Output the (x, y) coordinate of the center of the cell containing the given text.  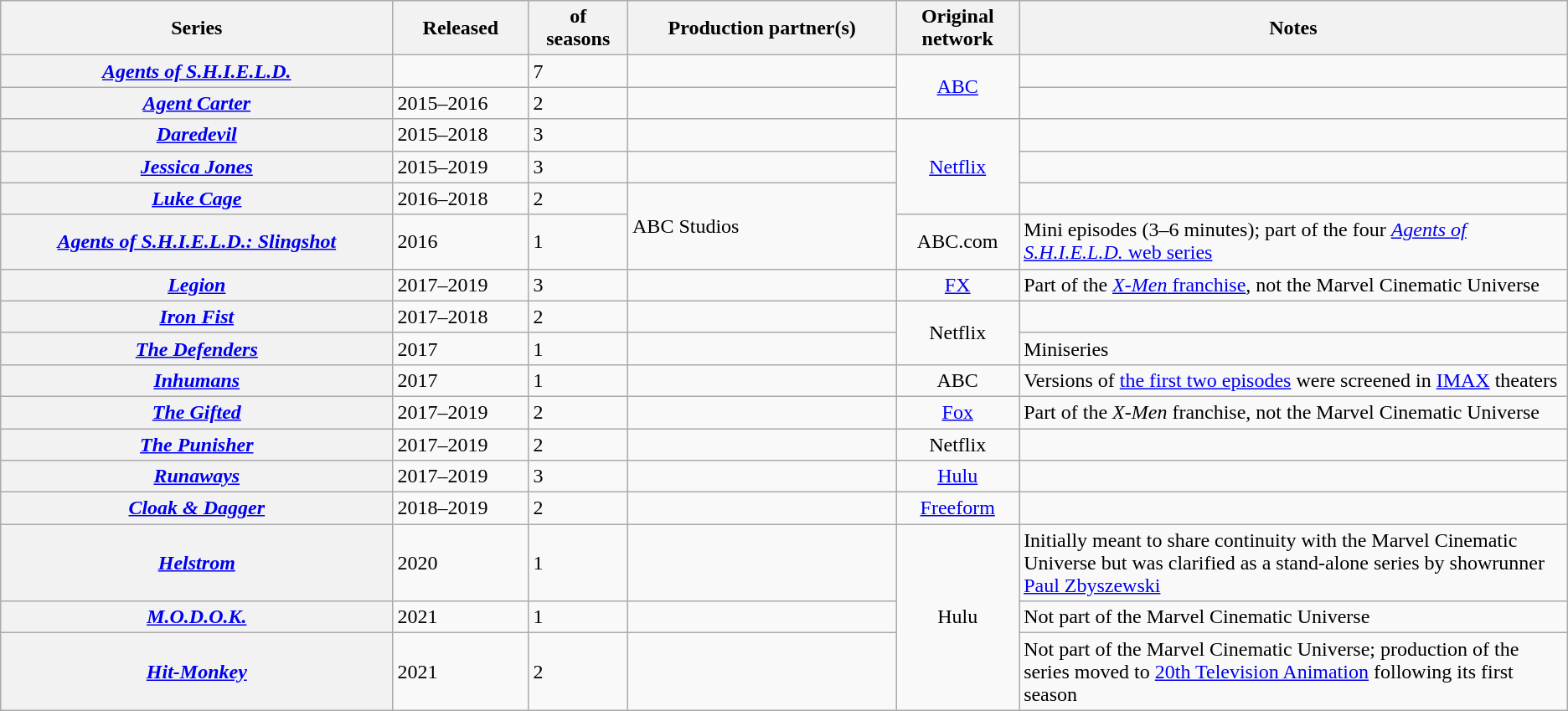
Production partner(s) (762, 28)
Helstrom (197, 563)
Hit-Monkey (197, 672)
The Punisher (197, 445)
Daredevil (197, 135)
Notes (1293, 28)
Freeform (958, 508)
Not part of the Marvel Cinematic Universe; production of the series moved to 20th Television Animation following its first season (1293, 672)
The Defenders (197, 348)
Jessica Jones (197, 167)
M.O.D.O.K. (197, 617)
2016 (461, 241)
7 (578, 71)
Agents of S.H.I.E.L.D.: Slingshot (197, 241)
Luke Cage (197, 198)
Released (461, 28)
2018–2019 (461, 508)
ofseasons (578, 28)
2016–2018 (461, 198)
Mini episodes (3–6 minutes); part of the four Agents of S.H.I.E.L.D. web series (1293, 241)
Versions of the first two episodes were screened in IMAX theaters (1293, 380)
2020 (461, 563)
Fox (958, 412)
Series (197, 28)
Initially meant to share continuity with the Marvel Cinematic Universe but was clarified as a stand-alone series by showrunner Paul Zbyszewski (1293, 563)
Iron Fist (197, 317)
Cloak & Dagger (197, 508)
Runaways (197, 477)
Agent Carter (197, 103)
Inhumans (197, 380)
ABC.com (958, 241)
Miniseries (1293, 348)
2015–2018 (461, 135)
2017–2018 (461, 317)
Not part of the Marvel Cinematic Universe (1293, 617)
The Gifted (197, 412)
2015–2019 (461, 167)
2015–2016 (461, 103)
FX (958, 285)
ABC Studios (762, 226)
Legion (197, 285)
Agents of S.H.I.E.L.D. (197, 71)
Originalnetwork (958, 28)
